From the cell containing the given text, extract its center point as (x, y) coordinate. 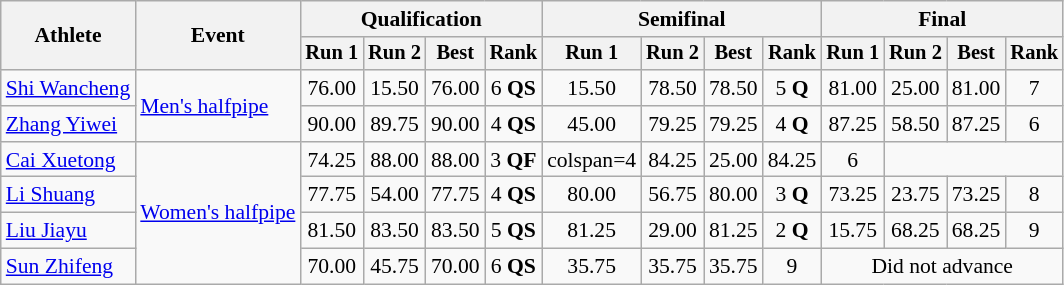
Final (942, 19)
45.00 (592, 124)
54.00 (394, 195)
7 (1034, 88)
3 QF (514, 160)
Athlete (68, 36)
colspan=4 (592, 160)
Liu Jiayu (68, 231)
Semifinal (682, 19)
4 Q (792, 124)
5 Q (792, 88)
45.75 (394, 267)
81.50 (332, 231)
5 QS (514, 231)
8 (1034, 195)
Zhang Yiwei (68, 124)
74.25 (332, 160)
89.75 (394, 124)
3 Q (792, 195)
Li Shuang (68, 195)
Did not advance (942, 267)
Sun Zhifeng (68, 267)
23.75 (916, 195)
Men's halfpipe (218, 106)
Qualification (421, 19)
58.50 (916, 124)
56.75 (672, 195)
Cai Xuetong (68, 160)
Shi Wancheng (68, 88)
Women's halfpipe (218, 213)
15.75 (852, 231)
29.00 (672, 231)
2 Q (792, 231)
Event (218, 36)
